Identify which cell holds the provided text, then report its [x, y] central coordinate. 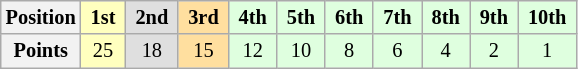
10 [301, 51]
Points [41, 51]
25 [104, 51]
9th [494, 17]
5th [301, 17]
4th [253, 17]
6th [349, 17]
7th [397, 17]
10th [547, 17]
1st [104, 17]
15 [203, 51]
2nd [152, 17]
8 [349, 51]
3rd [203, 17]
2 [494, 51]
1 [547, 51]
18 [152, 51]
6 [397, 51]
12 [253, 51]
Position [41, 17]
4 [446, 51]
8th [446, 17]
